Return the [X, Y] coordinate for the center point of the cell that contains the specified text.  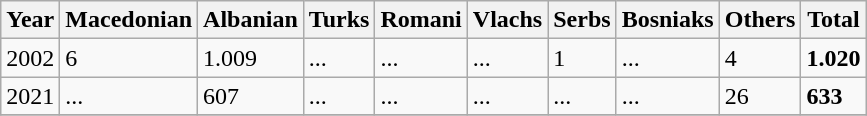
Year [30, 20]
Bosniaks [668, 20]
607 [251, 96]
1 [582, 58]
2002 [30, 58]
Macedonian [129, 20]
Romani [421, 20]
Serbs [582, 20]
6 [129, 58]
1.009 [251, 58]
1.020 [834, 58]
26 [760, 96]
2021 [30, 96]
4 [760, 58]
Others [760, 20]
633 [834, 96]
Vlachs [507, 20]
Albanian [251, 20]
Total [834, 20]
Turks [339, 20]
